Return the (X, Y) coordinate for the center point of the cell that contains the specified text.  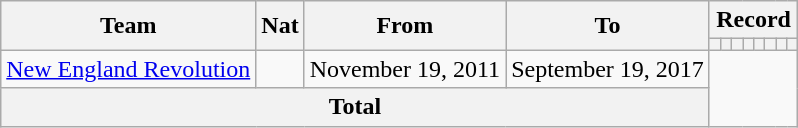
Total (356, 107)
September 19, 2017 (608, 69)
Team (128, 26)
From (404, 26)
November 19, 2011 (404, 69)
Record (753, 20)
Nat (280, 26)
To (608, 26)
New England Revolution (128, 69)
